Locate the cell with the specified text and output its [x, y] center coordinate. 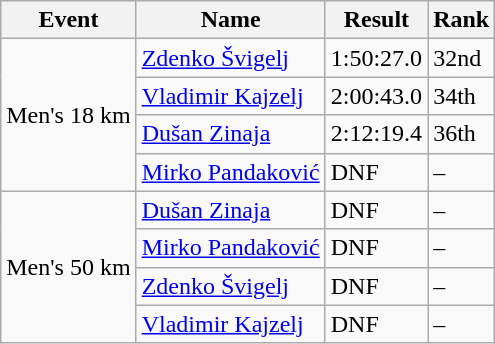
Name [230, 20]
Result [376, 20]
36th [462, 134]
2:12:19.4 [376, 134]
Men's 18 km [68, 115]
Rank [462, 20]
Men's 50 km [68, 267]
32nd [462, 58]
2:00:43.0 [376, 96]
34th [462, 96]
Event [68, 20]
1:50:27.0 [376, 58]
